Extract the [x, y] coordinate from the center of the cell holding the provided text.  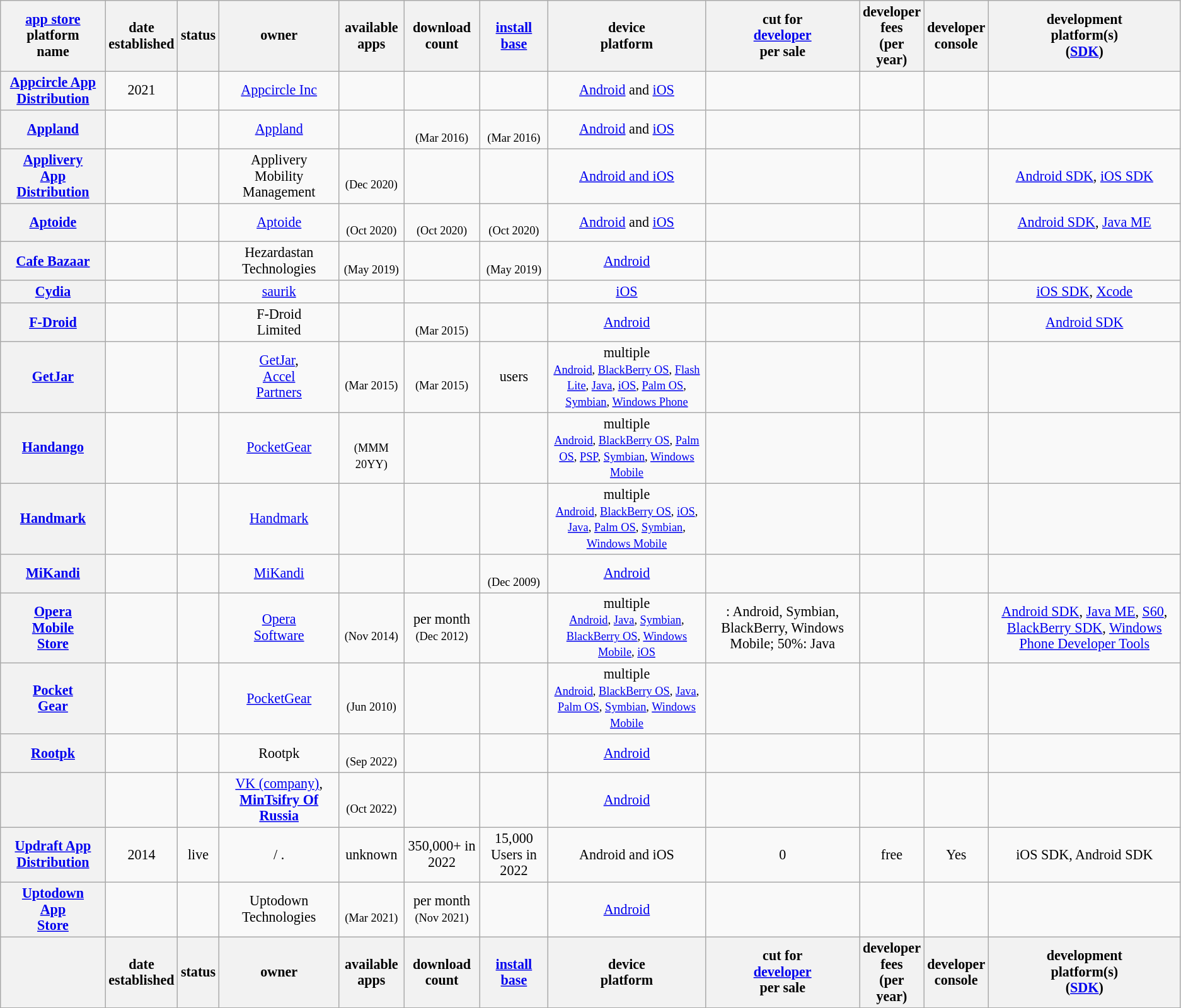
AppliveryMobility Management [279, 175]
(Nov 2014) [371, 627]
unknown [371, 854]
multiple Android, Java, Symbian, BlackBerry OS, Windows Mobile, iOS [626, 627]
Android SDK, iOS SDK [1084, 175]
Appcircle Inc [279, 91]
(MMM 20YY) [371, 447]
Cafe Bazaar [53, 261]
(Oct 2022) [371, 800]
/ . [279, 854]
app storeplatformname [53, 35]
OperaSoftware [279, 627]
VK (company), MinTsifry Of Russia [279, 800]
(Jun 2010) [371, 699]
Android SDK, Java ME, S60, BlackBerry SDK, Windows Phone Developer Tools [1084, 627]
F-DroidLimited [279, 323]
Yes [956, 854]
Android SDK, Java ME [1084, 222]
free [892, 854]
multiple Android, BlackBerry OS, Palm OS, PSP, Symbian, Windows Mobile [626, 447]
Updraft App Distribution [53, 854]
iOS SDK, Xcode [1084, 292]
0 [783, 854]
2021 [141, 91]
UptodownAppStore [53, 910]
iOS [626, 292]
users [514, 377]
15,000 Users in 2022 [514, 854]
multipleAndroid, BlackBerry OS, Java, Palm OS, Symbian, Windows Mobile [626, 699]
per month(Nov 2021) [442, 910]
Handango [53, 447]
Appcircle App Distribution [53, 91]
OperaMobileStore [53, 627]
F-Droid [53, 323]
Cydia [53, 292]
Android SDK [1084, 323]
AppliveryAppDistribution [53, 175]
live [199, 854]
multiple Android, BlackBerry OS, iOS, Java, Palm OS, Symbian, Windows Mobile [626, 518]
UptodownTechnologies [279, 910]
2014 [141, 854]
Hezardastan Technologies [279, 261]
GetJar,AccelPartners [279, 377]
: Android, Symbian, BlackBerry, Windows Mobile; 50%: Java [783, 627]
multiple Android, BlackBerry OS, Flash Lite, Java, iOS, Palm OS, Symbian, Windows Phone [626, 377]
GetJar [53, 377]
saurik [279, 292]
(Sep 2022) [371, 753]
per month(Dec 2012) [442, 627]
(Dec 2009) [514, 573]
iOS SDK, Android SDK [1084, 854]
350,000+ in 2022 [442, 854]
(Mar 2021) [371, 910]
(Dec 2020) [371, 175]
